Provide the [x, y] coordinate of the cell's center where the given text is located.  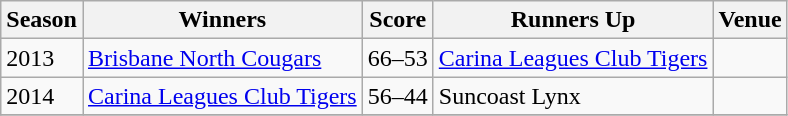
Brisbane North Cougars [222, 58]
56–44 [398, 96]
Runners Up [573, 20]
Venue [750, 20]
2013 [42, 58]
2014 [42, 96]
Suncoast Lynx [573, 96]
Winners [222, 20]
Score [398, 20]
66–53 [398, 58]
Season [42, 20]
